Provide the (x, y) coordinate of the cell's center where the given text is located.  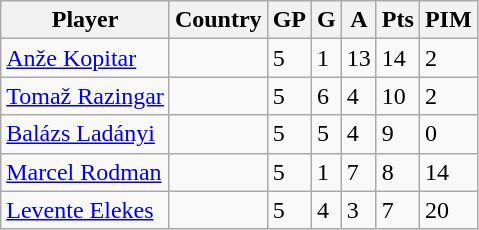
20 (448, 210)
6 (327, 96)
GP (289, 20)
Marcel Rodman (86, 172)
A (358, 20)
Levente Elekes (86, 210)
Balázs Ladányi (86, 134)
10 (398, 96)
G (327, 20)
3 (358, 210)
8 (398, 172)
Anže Kopitar (86, 58)
Country (218, 20)
0 (448, 134)
Player (86, 20)
Pts (398, 20)
PIM (448, 20)
9 (398, 134)
13 (358, 58)
Tomaž Razingar (86, 96)
